Determine the (x, y) coordinate at the center of the cell enclosing the given text.  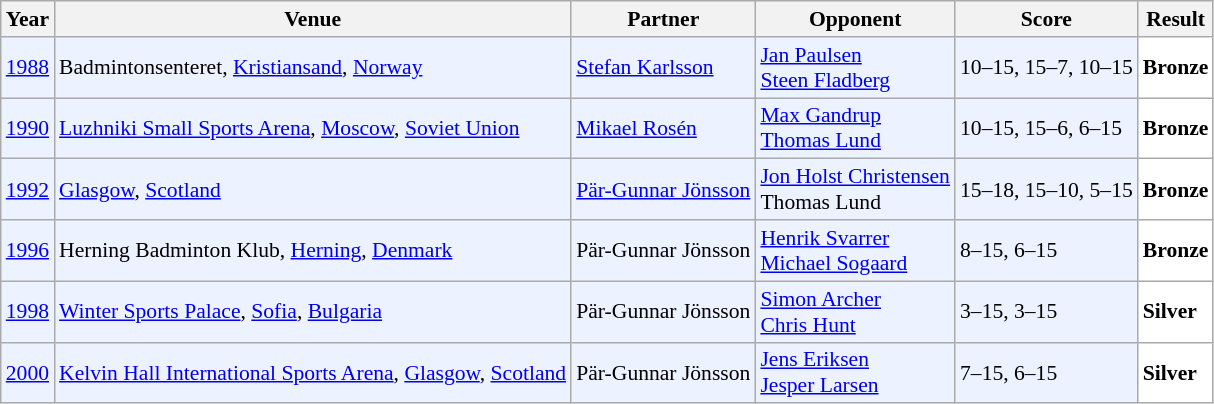
1990 (28, 128)
2000 (28, 372)
Jens Eriksen Jesper Larsen (855, 372)
Henrik Svarrer Michael Sogaard (855, 250)
Jon Holst Christensen Thomas Lund (855, 190)
Partner (663, 19)
1998 (28, 312)
Opponent (855, 19)
Badmintonsenteret, Kristiansand, Norway (312, 68)
Venue (312, 19)
Mikael Rosén (663, 128)
1996 (28, 250)
8–15, 6–15 (1046, 250)
Kelvin Hall International Sports Arena, Glasgow, Scotland (312, 372)
Year (28, 19)
10–15, 15–6, 6–15 (1046, 128)
Glasgow, Scotland (312, 190)
1992 (28, 190)
Herning Badminton Klub, Herning, Denmark (312, 250)
3–15, 3–15 (1046, 312)
Simon Archer Chris Hunt (855, 312)
Score (1046, 19)
Max Gandrup Thomas Lund (855, 128)
Luzhniki Small Sports Arena, Moscow, Soviet Union (312, 128)
Jan Paulsen Steen Fladberg (855, 68)
Winter Sports Palace, Sofia, Bulgaria (312, 312)
10–15, 15–7, 10–15 (1046, 68)
7–15, 6–15 (1046, 372)
Stefan Karlsson (663, 68)
1988 (28, 68)
Result (1176, 19)
15–18, 15–10, 5–15 (1046, 190)
